From the cell containing the given text, extract its center point as (x, y) coordinate. 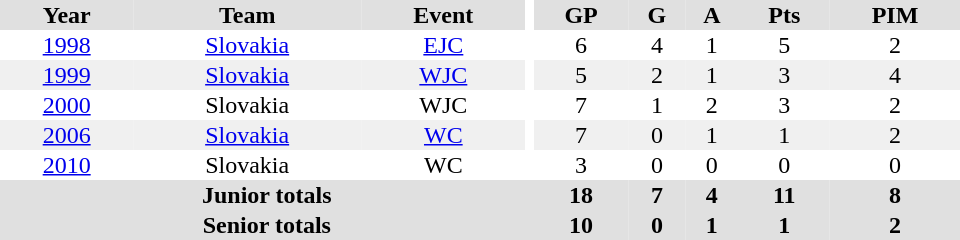
G (658, 15)
2006 (66, 135)
1998 (66, 45)
8 (895, 195)
Team (247, 15)
2010 (66, 165)
18 (582, 195)
Junior totals (267, 195)
Event (444, 15)
10 (582, 225)
EJC (444, 45)
6 (582, 45)
Senior totals (267, 225)
11 (784, 195)
GP (582, 15)
PIM (895, 15)
A (712, 15)
Year (66, 15)
2000 (66, 105)
Pts (784, 15)
1999 (66, 75)
